Pinpoint the cell where the given text exists, returning its (x, y) midpoint coordinate. 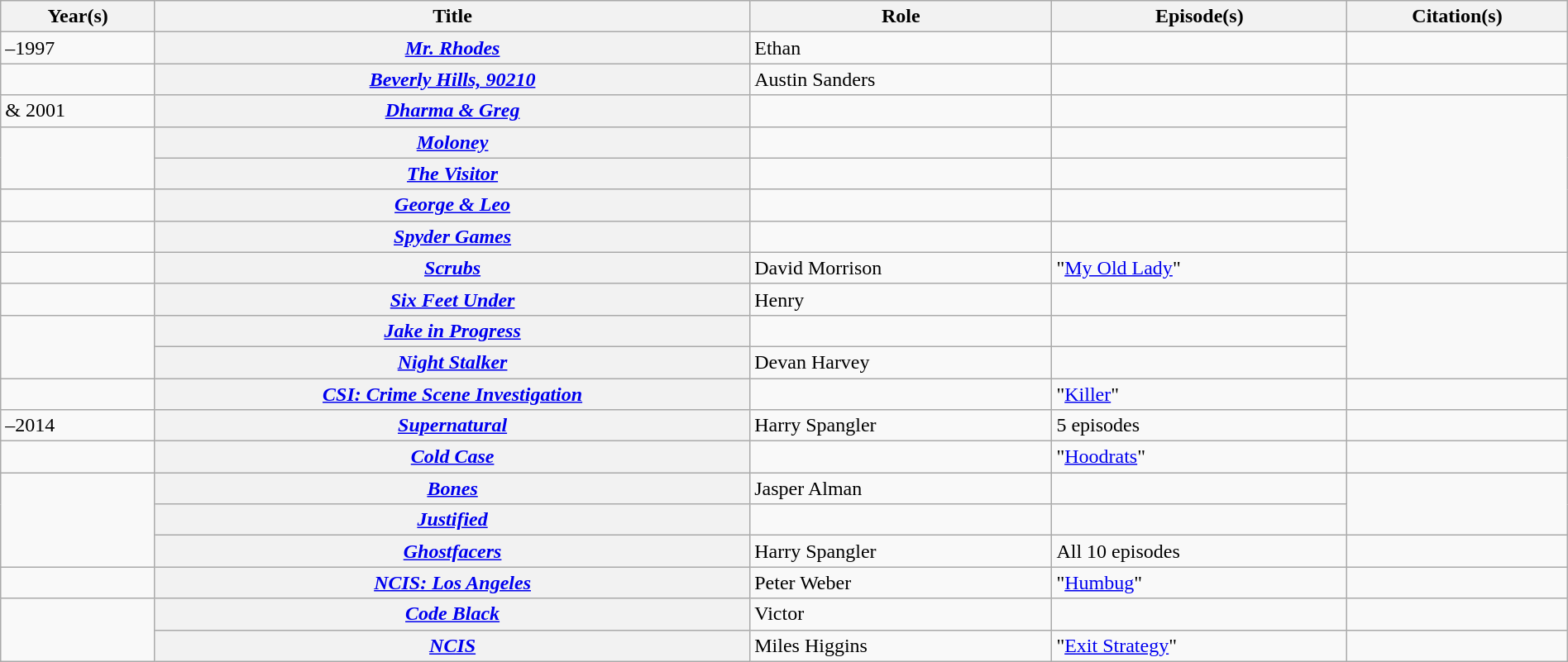
5 episodes (1199, 426)
Scrubs (452, 268)
Beverly Hills, 90210 (452, 79)
Cold Case (452, 457)
NCIS (452, 645)
"My Old Lady" (1199, 268)
& 2001 (78, 111)
"Exit Strategy" (1199, 645)
David Morrison (901, 268)
Austin Sanders (901, 79)
NCIS: Los Angeles (452, 583)
CSI: Crime Scene Investigation (452, 394)
Episode(s) (1199, 17)
The Visitor (452, 174)
Moloney (452, 142)
All 10 episodes (1199, 551)
Mr. Rhodes (452, 48)
"Humbug" (1199, 583)
Supernatural (452, 426)
Ethan (901, 48)
Victor (901, 614)
Year(s) (78, 17)
Title (452, 17)
"Hoodrats" (1199, 457)
George & Leo (452, 205)
Miles Higgins (901, 645)
Role (901, 17)
Justified (452, 520)
Spyder Games (452, 236)
Citation(s) (1457, 17)
Jasper Alman (901, 488)
Night Stalker (452, 362)
Jake in Progress (452, 331)
–2014 (78, 426)
"Killer" (1199, 394)
Bones (452, 488)
Code Black (452, 614)
Peter Weber (901, 583)
Dharma & Greg (452, 111)
Devan Harvey (901, 362)
Henry (901, 299)
Ghostfacers (452, 551)
–1997 (78, 48)
Six Feet Under (452, 299)
